Locate the cell with the specified text and output its (x, y) center coordinate. 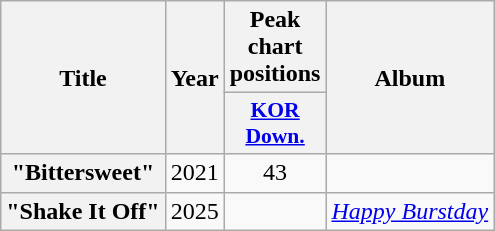
Happy Burstday (410, 211)
"Shake It Off" (83, 211)
Album (410, 78)
43 (275, 173)
Title (83, 78)
"Bittersweet" (83, 173)
Peak chart positions (275, 47)
KOR Down. (275, 124)
2021 (194, 173)
2025 (194, 211)
Year (194, 78)
